Return (x, y) of the center of cell containing provided text 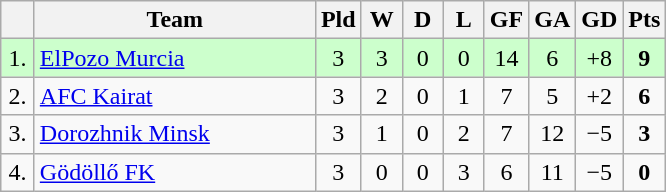
+8 (600, 58)
GF (506, 20)
3. (18, 134)
GD (600, 20)
W (382, 20)
ElPozo Murcia (174, 58)
D (422, 20)
11 (552, 172)
5 (552, 96)
9 (644, 58)
Dorozhnik Minsk (174, 134)
L (464, 20)
AFC Kairat (174, 96)
14 (506, 58)
+2 (600, 96)
Pld (338, 20)
12 (552, 134)
Team (174, 20)
2. (18, 96)
4. (18, 172)
GA (552, 20)
1. (18, 58)
Gödöllő FK (174, 172)
Pts (644, 20)
